Scan for the cell matching the given text and deliver its (X, Y) coordinate at center. 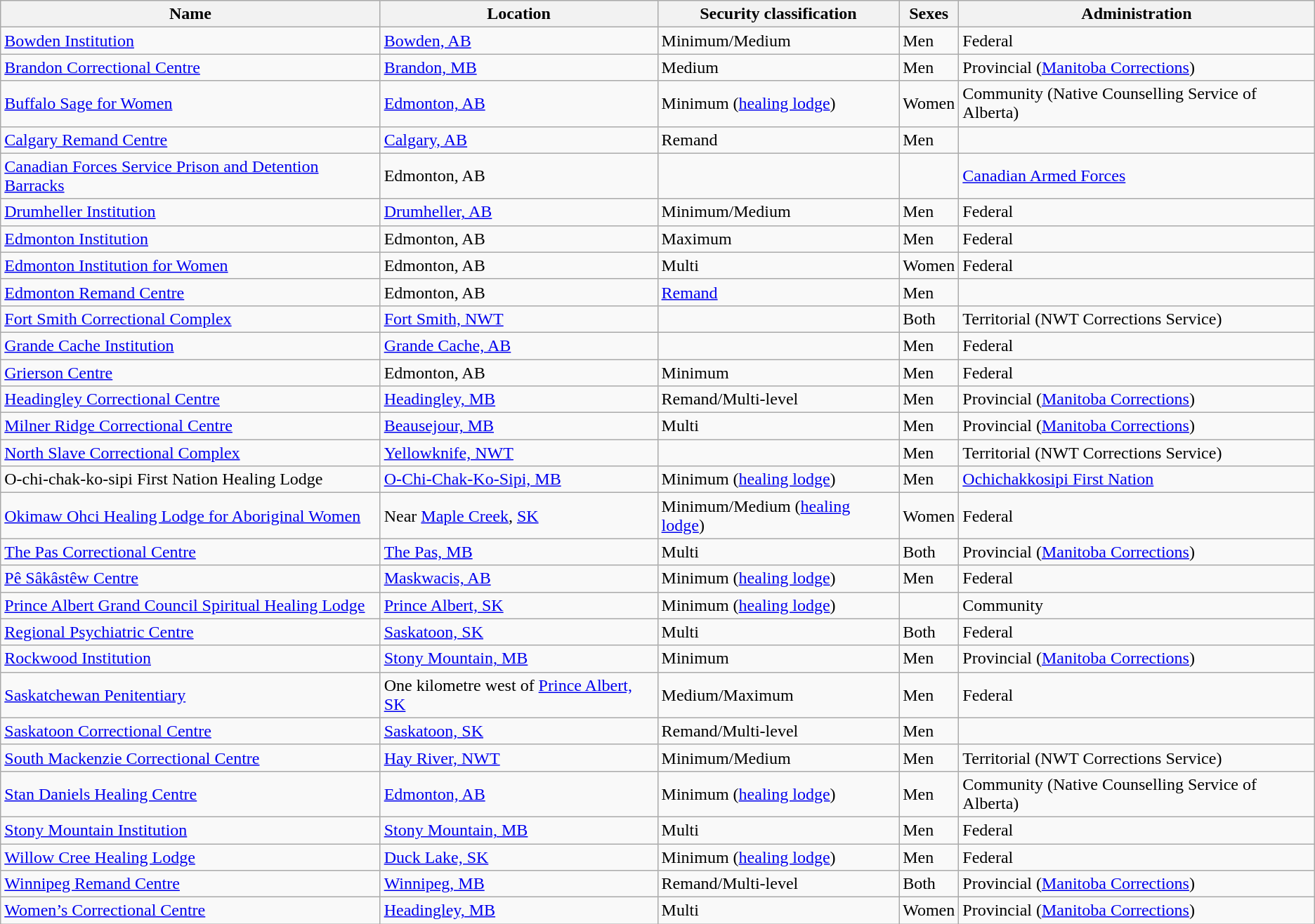
Okimaw Ohci Healing Lodge for Aboriginal Women (190, 515)
Stan Daniels Healing Centre (190, 793)
Sexes (929, 14)
Grierson Centre (190, 373)
Grande Cache Institution (190, 345)
Calgary, AB (518, 140)
One kilometre west of Prince Albert, SK (518, 695)
Beausejour, MB (518, 426)
Calgary Remand Centre (190, 140)
Women’s Correctional Centre (190, 911)
Bowden, AB (518, 41)
Headingley Correctional Centre (190, 400)
Location (518, 14)
Duck Lake, SK (518, 857)
North Slave Correctional Complex (190, 453)
The Pas, MB (518, 552)
Administration (1137, 14)
Willow Cree Healing Lodge (190, 857)
Security classification (778, 14)
O-chi-chak-ko-sipi First Nation Healing Lodge (190, 480)
Saskatchewan Penitentiary (190, 695)
Edmonton Institution for Women (190, 265)
The Pas Correctional Centre (190, 552)
Rockwood Institution (190, 659)
Medium (778, 67)
Pê Sâkâstêw Centre (190, 579)
Medium/Maximum (778, 695)
Canadian Forces Service Prison and Detention Barracks (190, 176)
Drumheller, AB (518, 212)
Brandon Correctional Centre (190, 67)
Minimum/Medium (healing lodge) (778, 515)
Maskwacis, AB (518, 579)
Ochichakkosipi First Nation (1137, 480)
South Mackenzie Correctional Centre (190, 758)
Edmonton Institution (190, 239)
Winnipeg, MB (518, 884)
Hay River, NWT (518, 758)
Brandon, MB (518, 67)
Maximum (778, 239)
Edmonton Remand Centre (190, 292)
Stony Mountain Institution (190, 830)
Buffalo Sage for Women (190, 104)
Prince Albert, SK (518, 605)
Saskatoon Correctional Centre (190, 731)
Fort Smith Correctional Complex (190, 319)
Grande Cache, AB (518, 345)
Winnipeg Remand Centre (190, 884)
Drumheller Institution (190, 212)
O-Chi-Chak-Ko-Sipi, MB (518, 480)
Milner Ridge Correctional Centre (190, 426)
Canadian Armed Forces (1137, 176)
Fort Smith, NWT (518, 319)
Community (1137, 605)
Bowden Institution (190, 41)
Yellowknife, NWT (518, 453)
Near Maple Creek, SK (518, 515)
Regional Psychiatric Centre (190, 632)
Prince Albert Grand Council Spiritual Healing Lodge (190, 605)
Name (190, 14)
